Identify which cell holds the provided text, then report its (X, Y) central coordinate. 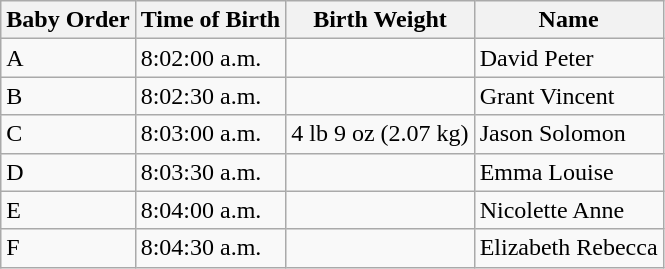
A (68, 58)
Name (568, 20)
Emma Louise (568, 172)
8:02:30 a.m. (210, 96)
D (68, 172)
Birth Weight (380, 20)
C (68, 134)
F (68, 248)
8:03:30 a.m. (210, 172)
Grant Vincent (568, 96)
8:04:30 a.m. (210, 248)
Jason Solomon (568, 134)
Elizabeth Rebecca (568, 248)
4 lb 9 oz (2.07 kg) (380, 134)
B (68, 96)
Baby Order (68, 20)
8:02:00 a.m. (210, 58)
E (68, 210)
Nicolette Anne (568, 210)
David Peter (568, 58)
Time of Birth (210, 20)
8:04:00 a.m. (210, 210)
8:03:00 a.m. (210, 134)
